Return (x, y) of the center of cell containing provided text 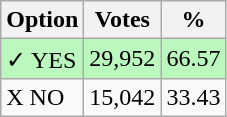
X NO (42, 97)
Votes (122, 20)
66.57 (194, 59)
Option (42, 20)
15,042 (122, 97)
✓ YES (42, 59)
29,952 (122, 59)
% (194, 20)
33.43 (194, 97)
